Determine the [x, y] coordinate at the center of the cell enclosing the given text.  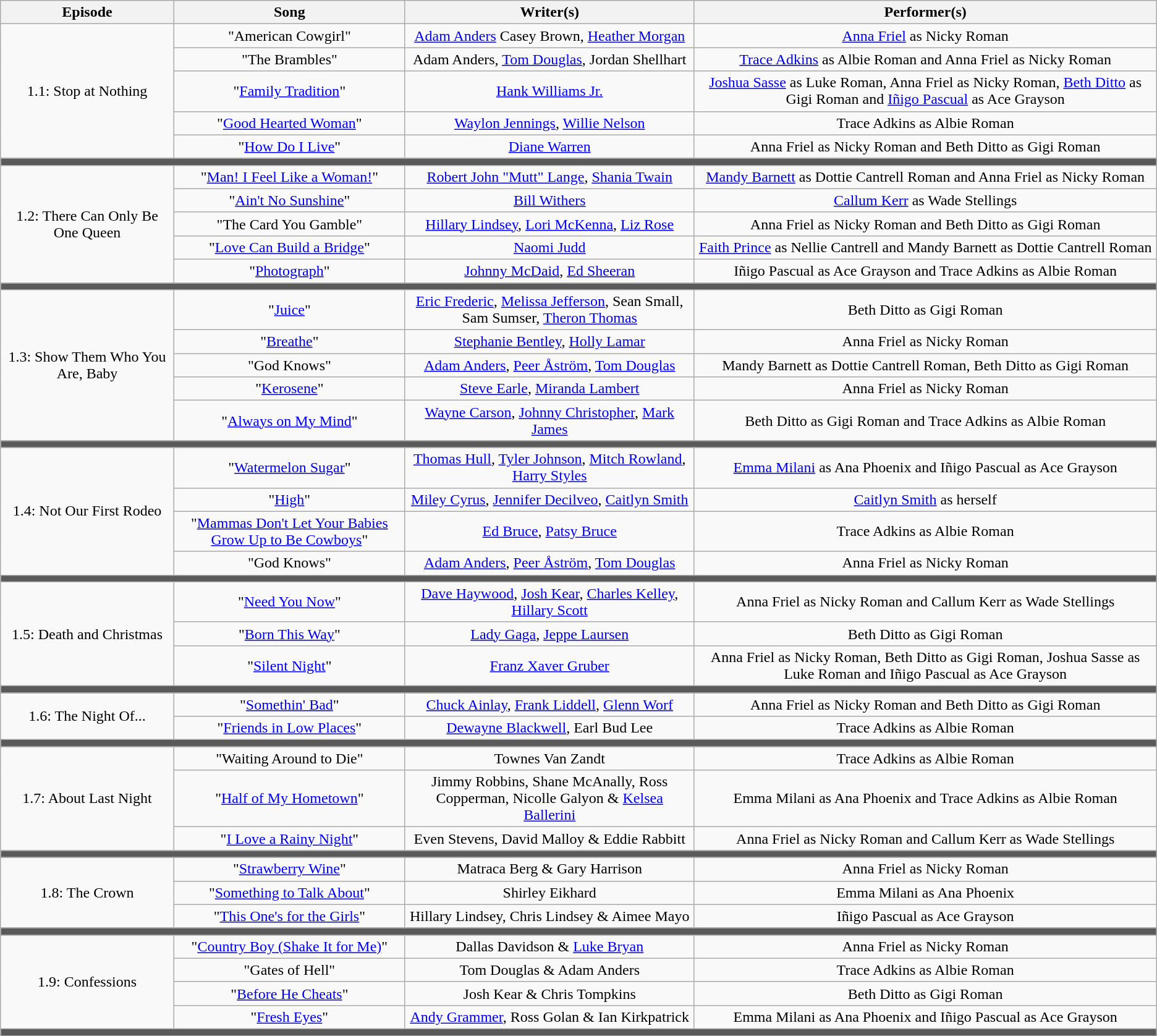
"High" [289, 499]
Mandy Barnett as Dottie Cantrell Roman and Anna Friel as Nicky Roman [925, 177]
Jimmy Robbins, Shane McAnally, Ross Copperman, Nicolle Galyon & Kelsea Ballerini [549, 799]
"Love Can Build a Bridge" [289, 247]
"Need You Now" [289, 602]
Writer(s) [549, 12]
"Family Tradition" [289, 91]
Caitlyn Smith as herself [925, 499]
Thomas Hull, Tyler Johnson, Mitch Rowland, Harry Styles [549, 467]
Callum Kerr as Wade Stellings [925, 200]
Episode [88, 12]
Chuck Ainlay, Frank Liddell, Glenn Worf [549, 704]
"Country Boy (Shake It for Me)" [289, 946]
"Gates of Hell" [289, 970]
Emma Milani as Ana Phoenix and Trace Adkins as Albie Roman [925, 799]
"How Do I Live" [289, 146]
Wayne Carson, Johnny Christopher, Mark James [549, 420]
Dave Haywood, Josh Kear, Charles Kelley, Hillary Scott [549, 602]
"Juice" [289, 310]
Song [289, 12]
"I Love a Rainy Night" [289, 839]
Iñigo Pascual as Ace Grayson and Trace Adkins as Albie Roman [925, 271]
Adam Anders, Tom Douglas, Jordan Shellhart [549, 59]
Hillary Lindsey, Lori McKenna, Liz Rose [549, 224]
Johnny McDaid, Ed Sheeran [549, 271]
Eric Frederic, Melissa Jefferson, Sean Small, Sam Sumser, Theron Thomas [549, 310]
"Fresh Eyes" [289, 1017]
Miley Cyrus, Jennifer Decilveo, Caitlyn Smith [549, 499]
Naomi Judd [549, 247]
Franz Xaver Gruber [549, 665]
Beth Ditto as Gigi Roman and Trace Adkins as Albie Roman [925, 420]
1.5: Death and Christmas [88, 634]
Anna Friel as Nicky Roman, Beth Ditto as Gigi Roman, Joshua Sasse as Luke Roman and Iñigo Pascual as Ace Grayson [925, 665]
"The Card You Gamble" [289, 224]
Shirley Eikhard [549, 893]
"Silent Night" [289, 665]
Dewayne Blackwell, Earl Bud Lee [549, 728]
1.9: Confessions [88, 982]
1.2: There Can Only Be One Queen [88, 224]
1.3: Show Them Who You Are, Baby [88, 365]
Emma Milani as Ana Phoenix [925, 893]
"Something to Talk About" [289, 893]
1.7: About Last Night [88, 799]
Lady Gaga, Jeppe Laursen [549, 634]
Steve Earle, Miranda Lambert [549, 389]
"Half of My Hometown" [289, 799]
"Breathe" [289, 342]
Stephanie Bentley, Holly Lamar [549, 342]
"This One's for the Girls" [289, 916]
Iñigo Pascual as Ace Grayson [925, 916]
"Born This Way" [289, 634]
"Always on My Mind" [289, 420]
Matraca Berg & Gary Harrison [549, 869]
"Good Hearted Woman" [289, 123]
"Friends in Low Places" [289, 728]
"Ain't No Sunshine" [289, 200]
Josh Kear & Chris Tompkins [549, 993]
"Waiting Around to Die" [289, 758]
"Strawberry Wine" [289, 869]
Hillary Lindsey, Chris Lindsey & Aimee Mayo [549, 916]
Mandy Barnett as Dottie Cantrell Roman, Beth Ditto as Gigi Roman [925, 365]
"American Cowgirl" [289, 36]
"The Brambles" [289, 59]
Townes Van Zandt [549, 758]
"Watermelon Sugar" [289, 467]
Robert John "Mutt" Lange, Shania Twain [549, 177]
"Photograph" [289, 271]
Performer(s) [925, 12]
Even Stevens, David Malloy & Eddie Rabbitt [549, 839]
Adam Anders Casey Brown, Heather Morgan [549, 36]
1.4: Not Our First Rodeo [88, 511]
1.6: The Night Of... [88, 716]
Diane Warren [549, 146]
Andy Grammer, Ross Golan & Ian Kirkpatrick [549, 1017]
"Man! I Feel Like a Woman!" [289, 177]
Trace Adkins as Albie Roman and Anna Friel as Nicky Roman [925, 59]
"Kerosene" [289, 389]
1.1: Stop at Nothing [88, 91]
"Mammas Don't Let Your Babies Grow Up to Be Cowboys" [289, 532]
"Somethin' Bad" [289, 704]
Joshua Sasse as Luke Roman, Anna Friel as Nicky Roman, Beth Ditto as Gigi Roman and Iñigo Pascual as Ace Grayson [925, 91]
Waylon Jennings, Willie Nelson [549, 123]
Bill Withers [549, 200]
Dallas Davidson & Luke Bryan [549, 946]
1.8: The Crown [88, 893]
Ed Bruce, Patsy Bruce [549, 532]
Faith Prince as Nellie Cantrell and Mandy Barnett as Dottie Cantrell Roman [925, 247]
Tom Douglas & Adam Anders [549, 970]
Hank Williams Jr. [549, 91]
"Before He Cheats" [289, 993]
